For the text-containing cell, return its midpoint in [X, Y] coordinate format. 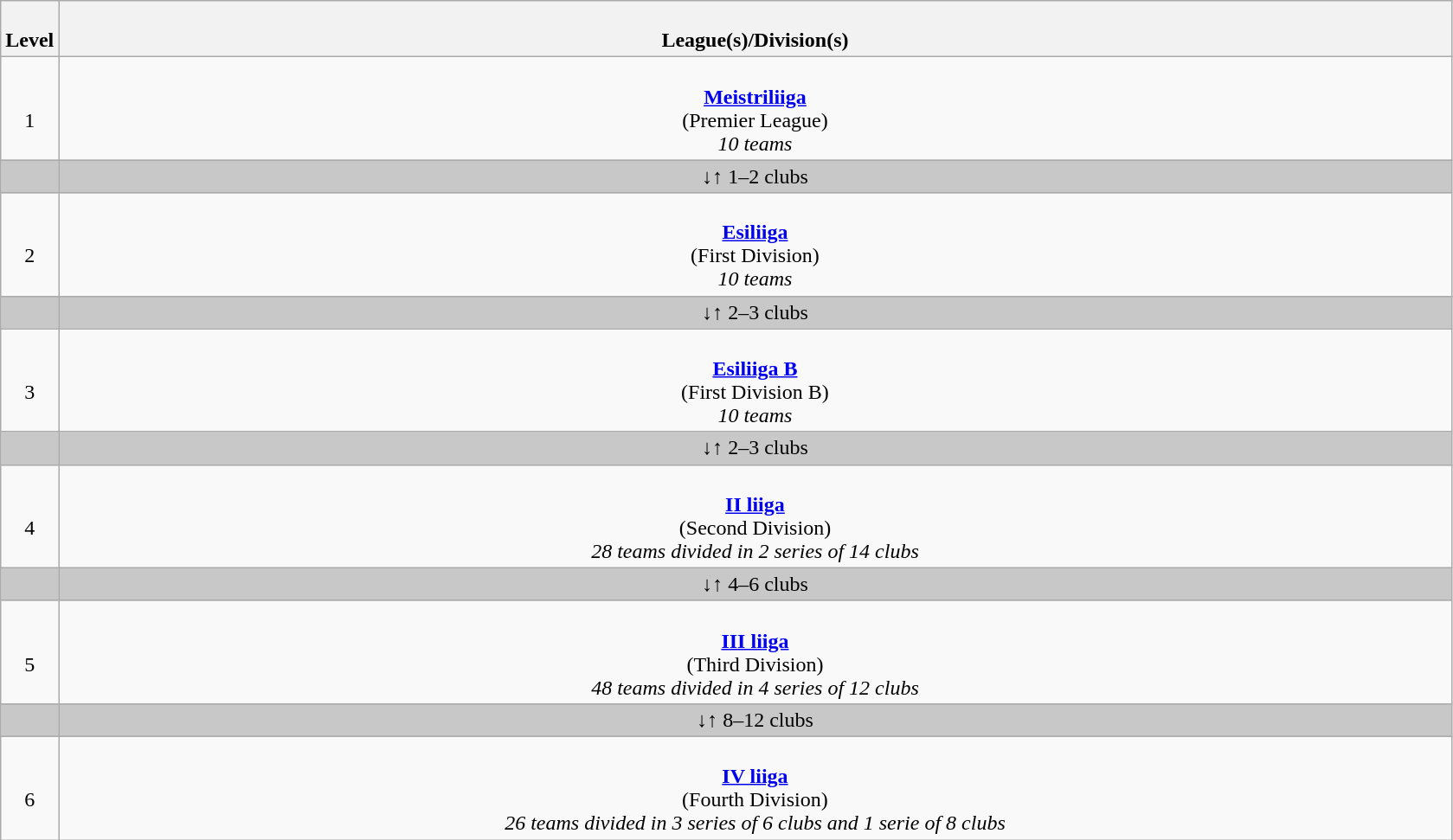
II liiga (Second Division) 28 teams divided in 2 series of 14 clubs [755, 516]
Level [29, 29]
IV liiga (Fourth Division) 26 teams divided in 3 series of 6 clubs and 1 serie of 8 clubs [755, 787]
3 [29, 381]
Esiliiga (First Division) 10 teams [755, 244]
1 [29, 109]
↓↑ 4–6 clubs [755, 584]
5 [29, 652]
2 [29, 244]
6 [29, 787]
4 [29, 516]
↓↑ 1–2 clubs [755, 176]
III liiga (Third Division) 48 teams divided in 4 series of 12 clubs [755, 652]
↓↑ 8–12 clubs [755, 720]
Meistriliiga (Premier League) 10 teams [755, 109]
League(s)/Division(s) [755, 29]
Esiliiga B (First Division B) 10 teams [755, 381]
